Search for the cell housing the specified text and yield its (x, y) center coordinate. 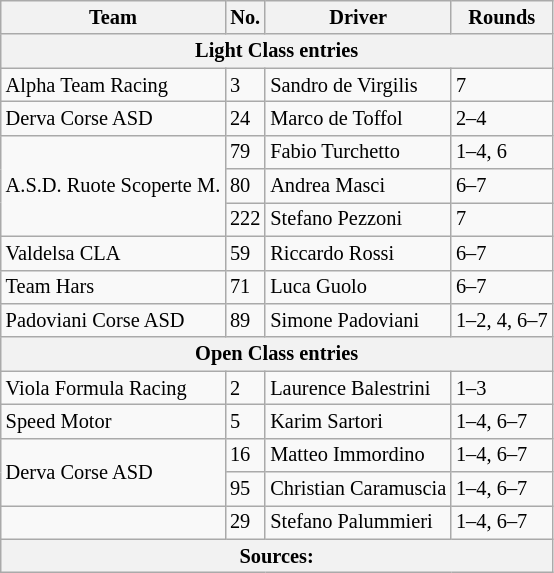
1–4, 6 (502, 152)
24 (245, 118)
16 (245, 455)
1–2, 4, 6–7 (502, 320)
Luca Guolo (358, 287)
79 (245, 152)
Sources: (277, 556)
Speed Motor (113, 421)
1–3 (502, 388)
Open Class entries (277, 354)
Laurence Balestrini (358, 388)
Team Hars (113, 287)
89 (245, 320)
Karim Sartori (358, 421)
Valdelsa CLA (113, 253)
Riccardo Rossi (358, 253)
Stefano Pezzoni (358, 219)
Alpha Team Racing (113, 85)
222 (245, 219)
Christian Caramuscia (358, 489)
Stefano Palummieri (358, 522)
2–4 (502, 118)
5 (245, 421)
Rounds (502, 17)
Andrea Masci (358, 186)
Marco de Toffol (358, 118)
29 (245, 522)
80 (245, 186)
Driver (358, 17)
71 (245, 287)
Sandro de Virgilis (358, 85)
Fabio Turchetto (358, 152)
Matteo Immordino (358, 455)
A.S.D. Ruote Scoperte M. (113, 186)
Simone Padoviani (358, 320)
Light Class entries (277, 51)
Team (113, 17)
2 (245, 388)
No. (245, 17)
95 (245, 489)
Viola Formula Racing (113, 388)
59 (245, 253)
3 (245, 85)
Padoviani Corse ASD (113, 320)
